For the text-containing cell, return its midpoint in [x, y] coordinate format. 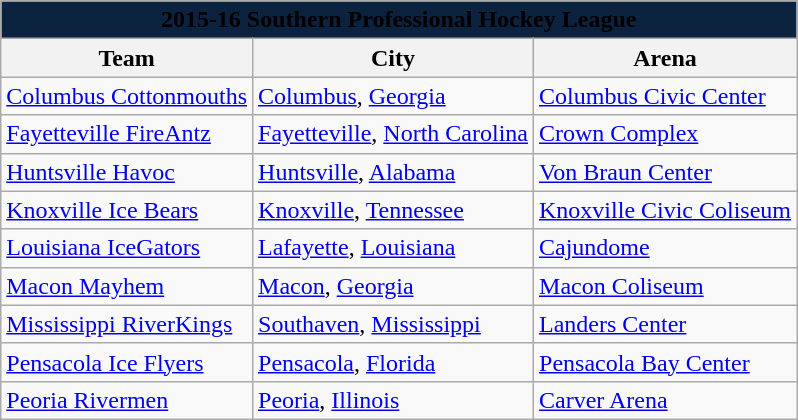
Knoxville Civic Coliseum [666, 210]
Macon Mayhem [127, 286]
Huntsville Havoc [127, 172]
Louisiana IceGators [127, 248]
Columbus Cottonmouths [127, 96]
City [394, 58]
Macon, Georgia [394, 286]
Peoria, Illinois [394, 400]
Pensacola Ice Flyers [127, 362]
Huntsville, Alabama [394, 172]
Carver Arena [666, 400]
Landers Center [666, 324]
Columbus Civic Center [666, 96]
Pensacola, Florida [394, 362]
Von Braun Center [666, 172]
Team [127, 58]
Mississippi RiverKings [127, 324]
Fayetteville, North Carolina [394, 134]
Macon Coliseum [666, 286]
Peoria Rivermen [127, 400]
2015-16 Southern Professional Hockey League [399, 20]
Columbus, Georgia [394, 96]
Knoxville Ice Bears [127, 210]
Arena [666, 58]
Pensacola Bay Center [666, 362]
Lafayette, Louisiana [394, 248]
Southaven, Mississippi [394, 324]
Fayetteville FireAntz [127, 134]
Cajundome [666, 248]
Crown Complex [666, 134]
Knoxville, Tennessee [394, 210]
